Identify which cell holds the provided text, then report its [X, Y] central coordinate. 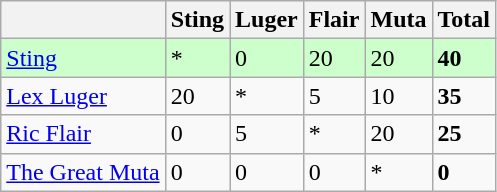
Muta [398, 20]
Total [464, 20]
25 [464, 134]
The Great Muta [83, 172]
Luger [267, 20]
Flair [334, 20]
40 [464, 58]
10 [398, 96]
35 [464, 96]
Ric Flair [83, 134]
Lex Luger [83, 96]
